Detect which cell encompasses the target text, then output its (x, y) center coordinate. 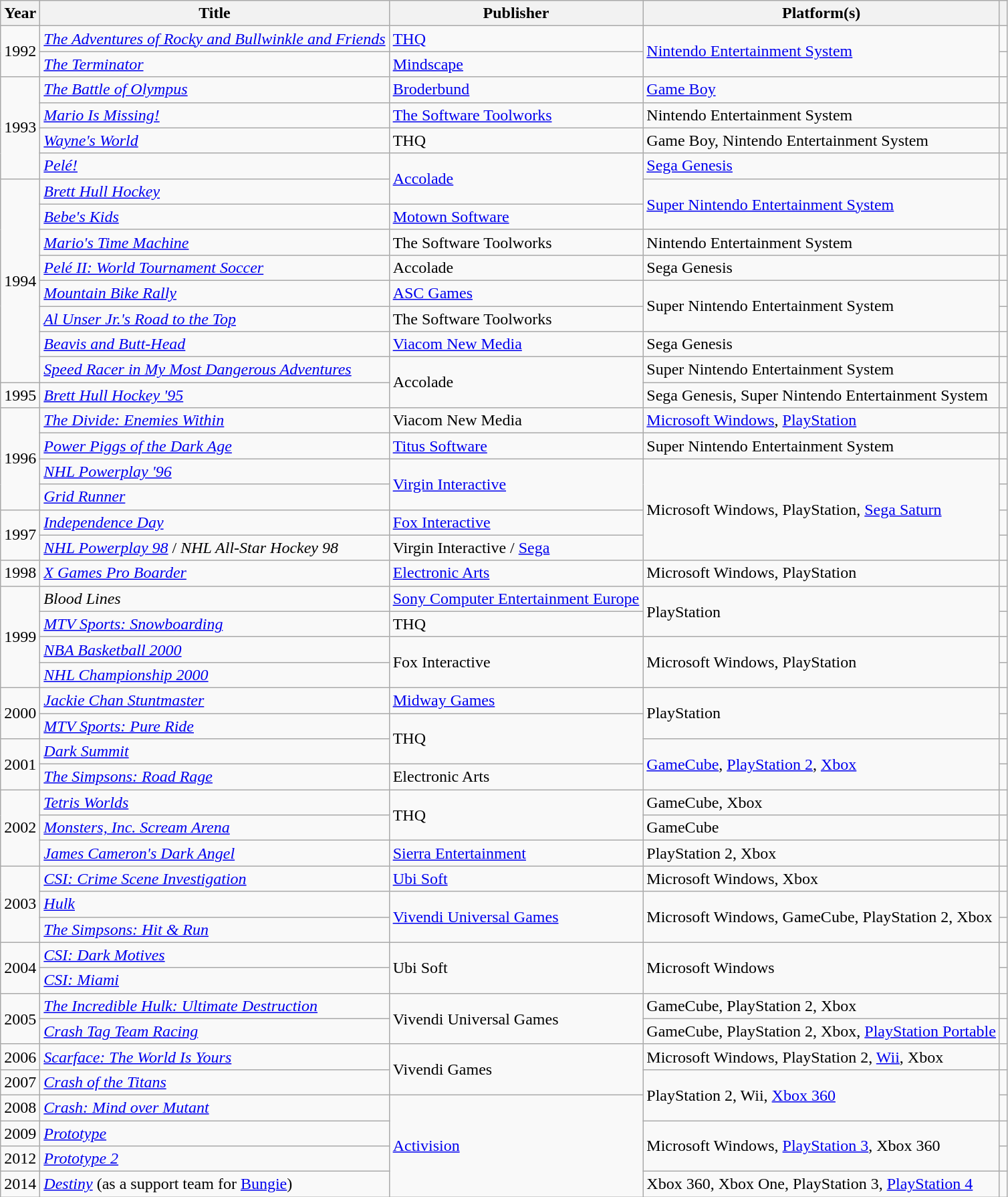
Broderbund (516, 90)
NHL Championship 2000 (215, 675)
Sierra Entertainment (516, 853)
CSI: Miami (215, 980)
Microsoft Windows, PlayStation, Sega Saturn (822, 510)
Sega Genesis, Super Nintendo Entertainment System (822, 395)
Hulk (215, 904)
2009 (20, 1133)
Jackie Chan Stuntmaster (215, 700)
Xbox 360, Xbox One, PlayStation 3, PlayStation 4 (822, 1184)
NHL Powerplay '96 (215, 471)
ASC Games (516, 293)
Crash: Mind over Mutant (215, 1107)
The Terminator (215, 64)
Prototype 2 (215, 1159)
Microsoft Windows, PlayStation 3, Xbox 360 (822, 1146)
MTV Sports: Pure Ride (215, 726)
Blood Lines (215, 598)
Mountain Bike Rally (215, 293)
Microsoft Windows, PlayStation 2, Wii, Xbox (822, 1057)
Speed Racer in My Most Dangerous Adventures (215, 370)
2008 (20, 1107)
Sony Computer Entertainment Europe (516, 598)
Game Boy (822, 90)
Dark Summit (215, 752)
PlayStation 2, Wii, Xbox 360 (822, 1095)
1998 (20, 573)
Virgin Interactive (516, 484)
Grid Runner (215, 497)
GameCube, PlayStation 2, Xbox, PlayStation Portable (822, 1031)
Motown Software (516, 217)
Mario Is Missing! (215, 115)
2000 (20, 713)
Activision (516, 1146)
Midway Games (516, 700)
1999 (20, 637)
Mindscape (516, 64)
Wayne's World (215, 140)
Microsoft Windows (822, 968)
2003 (20, 904)
The Battle of Olympus (215, 90)
Crash Tag Team Racing (215, 1031)
CSI: Crime Scene Investigation (215, 879)
2005 (20, 1018)
The Incredible Hulk: Ultimate Destruction (215, 1006)
Independence Day (215, 522)
GameCube, Xbox (822, 802)
1995 (20, 395)
Titus Software (516, 446)
CSI: Dark Motives (215, 955)
James Cameron's Dark Angel (215, 853)
2012 (20, 1159)
2007 (20, 1082)
Microsoft Windows, Xbox (822, 879)
1996 (20, 459)
Pelé! (215, 166)
The Simpsons: Road Rage (215, 777)
Brett Hull Hockey '95 (215, 395)
Beavis and Butt-Head (215, 344)
Title (215, 13)
Tetris Worlds (215, 802)
2002 (20, 828)
Monsters, Inc. Scream Arena (215, 828)
The Simpsons: Hit & Run (215, 930)
Vivendi Games (516, 1069)
NBA Basketball 2000 (215, 649)
Bebe's Kids (215, 217)
2014 (20, 1184)
NHL Powerplay 98 / NHL All-Star Hockey 98 (215, 548)
Brett Hull Hockey (215, 191)
Crash of the Titans (215, 1082)
Scarface: The World Is Yours (215, 1057)
Destiny (as a support team for Bungie) (215, 1184)
2004 (20, 968)
1993 (20, 128)
2006 (20, 1057)
Power Piggs of the Dark Age (215, 446)
Publisher (516, 13)
Al Unser Jr.'s Road to the Top (215, 319)
Prototype (215, 1133)
Platform(s) (822, 13)
The Adventures of Rocky and Bullwinkle and Friends (215, 39)
Mario's Time Machine (215, 242)
Pelé II: World Tournament Soccer (215, 267)
X Games Pro Boarder (215, 573)
1992 (20, 51)
The Divide: Enemies Within (215, 421)
1994 (20, 280)
PlayStation 2, Xbox (822, 853)
Year (20, 13)
GameCube (822, 828)
MTV Sports: Snowboarding (215, 624)
Game Boy, Nintendo Entertainment System (822, 140)
2001 (20, 764)
1997 (20, 535)
Virgin Interactive / Sega (516, 548)
Microsoft Windows, GameCube, PlayStation 2, Xbox (822, 917)
